Locate the cell with the specified text and output its [X, Y] center coordinate. 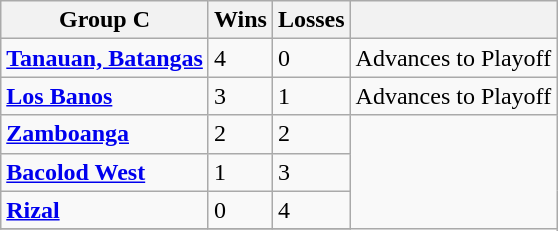
Zamboanga [105, 134]
Wins [240, 20]
Group C [105, 20]
Los Banos [105, 96]
Rizal [105, 210]
Bacolod West [105, 172]
Losses [311, 20]
Tanauan, Batangas [105, 58]
